Locate the cell with the specified text and output its (X, Y) center coordinate. 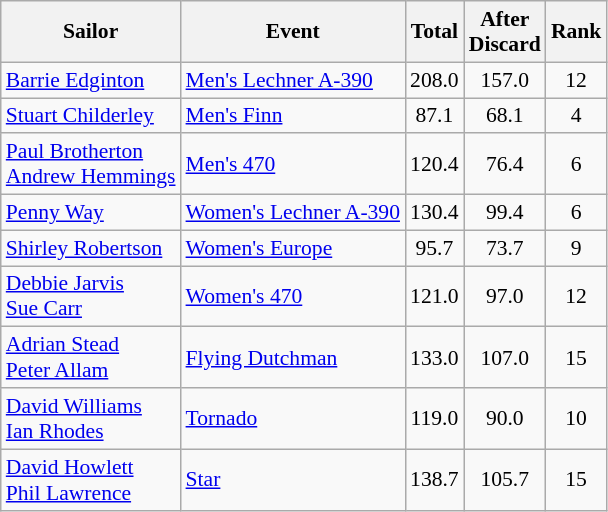
95.7 (434, 248)
99.4 (505, 213)
Tornado (293, 418)
130.4 (434, 213)
Adrian SteadPeter Allam (91, 358)
10 (576, 418)
Women's Europe (293, 248)
AfterDiscard (505, 32)
Women's Lechner A-390 (293, 213)
105.7 (505, 480)
68.1 (505, 116)
76.4 (505, 164)
Men's Lechner A-390 (293, 80)
4 (576, 116)
138.7 (434, 480)
Men's Finn (293, 116)
Men's 470 (293, 164)
97.0 (505, 296)
Barrie Edginton (91, 80)
Paul BrothertonAndrew Hemmings (91, 164)
119.0 (434, 418)
Debbie JarvisSue Carr (91, 296)
Flying Dutchman (293, 358)
Star (293, 480)
Women's 470 (293, 296)
David WilliamsIan Rhodes (91, 418)
9 (576, 248)
87.1 (434, 116)
120.4 (434, 164)
208.0 (434, 80)
Sailor (91, 32)
121.0 (434, 296)
73.7 (505, 248)
90.0 (505, 418)
Penny Way (91, 213)
Stuart Childerley (91, 116)
107.0 (505, 358)
Rank (576, 32)
Total (434, 32)
David HowlettPhil Lawrence (91, 480)
Shirley Robertson (91, 248)
Event (293, 32)
157.0 (505, 80)
133.0 (434, 358)
